Return [X, Y] of the center of cell containing provided text 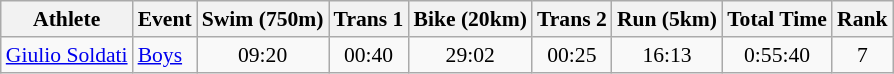
7 [862, 55]
Swim (750m) [263, 19]
00:25 [572, 55]
09:20 [263, 55]
16:13 [667, 55]
Total Time [777, 19]
Bike (20km) [470, 19]
Rank [862, 19]
Run (5km) [667, 19]
Boys [165, 55]
Trans 2 [572, 19]
0:55:40 [777, 55]
Trans 1 [369, 19]
Giulio Soldati [67, 55]
00:40 [369, 55]
29:02 [470, 55]
Athlete [67, 19]
Event [165, 19]
